Capture the cell that displays the provided text and extract its (X, Y) central coordinate. 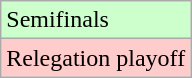
Semifinals (96, 20)
Relegation playoff (96, 58)
